Determine the (x, y) coordinate at the center of the cell enclosing the given text.  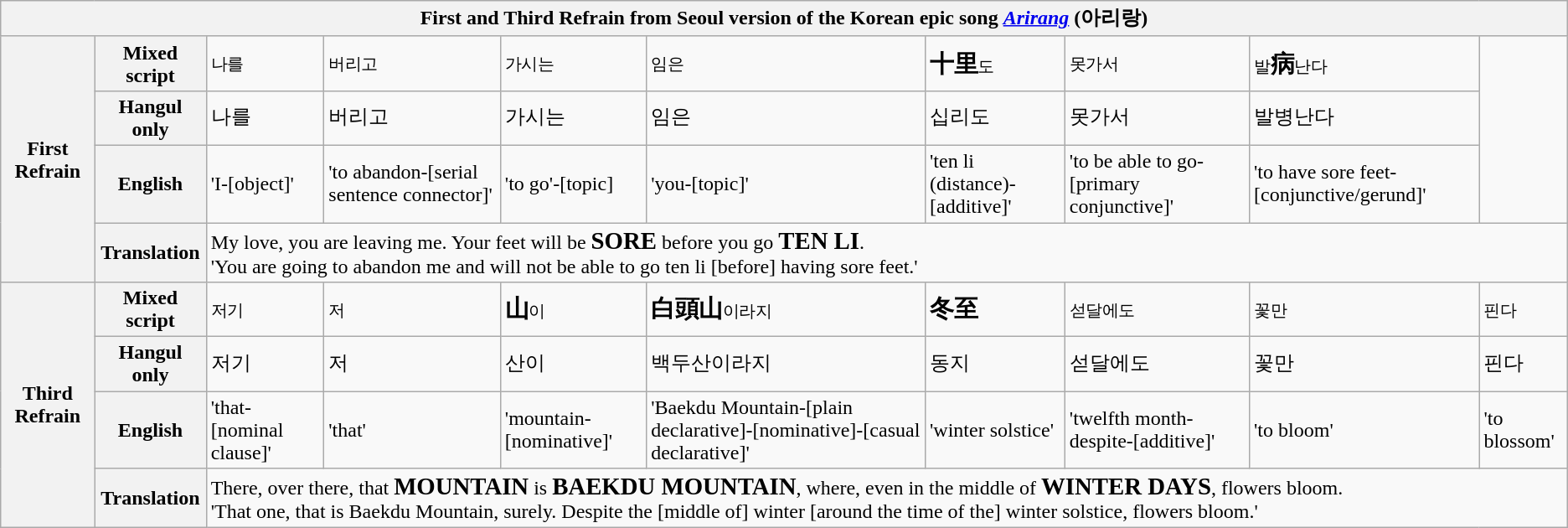
'to bloom' (1364, 430)
Third Refrain (48, 406)
'ten li (distance)-[additive]' (995, 184)
白頭山이라지 (786, 310)
백두산이라지 (786, 364)
山이 (573, 310)
'to go'-[topic] (573, 184)
'to blossom' (1523, 430)
'that-[nominal clause]' (265, 430)
十里도 (995, 64)
'mountain-[nominative]' (573, 430)
冬至 (995, 310)
'to be able to go-[primary conjunctive]' (1157, 184)
'to abandon-[serial sentence connector]' (412, 184)
산이 (573, 364)
'I-[object]' (265, 184)
발병난다 (1364, 117)
'Baekdu Mountain-[plain declarative]-[nominative]-[casual declarative]' (786, 430)
십리도 (995, 117)
'that' (412, 430)
동지 (995, 364)
'twelfth month-despite-[additive]' (1157, 430)
First Refrain (48, 159)
First and Third Refrain from Seoul version of the Korean epic song Arirang (아리랑) (784, 18)
'you-[topic]' (786, 184)
'to have sore feet-[conjunctive/gerund]' (1364, 184)
'winter solstice' (995, 430)
발病난다 (1364, 64)
